From the cell containing the given text, extract its center point as [x, y] coordinate. 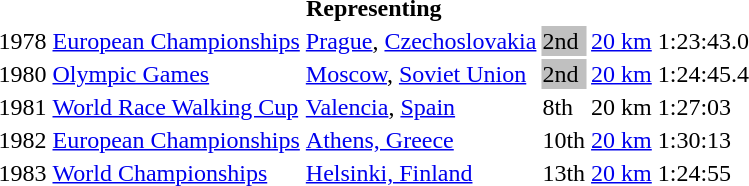
10th [564, 140]
Valencia, Spain [421, 107]
8th [564, 107]
World Race Walking Cup [176, 107]
Moscow, Soviet Union [421, 74]
Olympic Games [176, 74]
Prague, Czechoslovakia [421, 41]
Athens, Greece [421, 140]
